Pinpoint the cell where the given text exists, returning its (X, Y) midpoint coordinate. 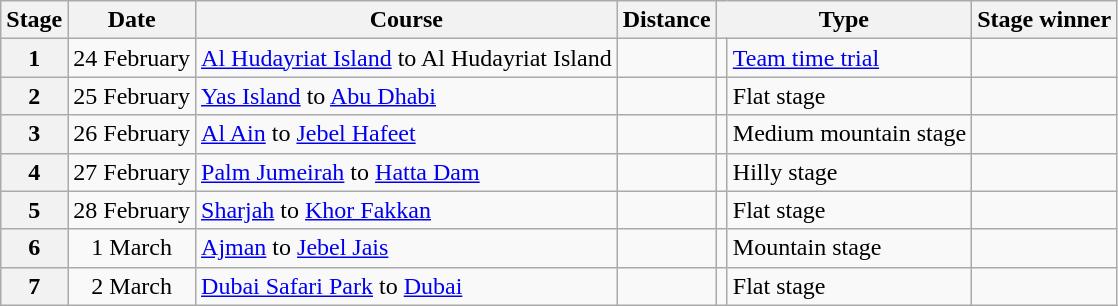
Sharjah to Khor Fakkan (407, 210)
Type (844, 20)
Distance (666, 20)
2 March (132, 286)
1 (34, 58)
7 (34, 286)
5 (34, 210)
Palm Jumeirah to Hatta Dam (407, 172)
Dubai Safari Park to Dubai (407, 286)
Course (407, 20)
4 (34, 172)
Hilly stage (849, 172)
Team time trial (849, 58)
Medium mountain stage (849, 134)
Yas Island to Abu Dhabi (407, 96)
28 February (132, 210)
Mountain stage (849, 248)
Al Hudayriat Island to Al Hudayriat Island (407, 58)
2 (34, 96)
6 (34, 248)
Al Ain to Jebel Hafeet (407, 134)
Date (132, 20)
1 March (132, 248)
Stage (34, 20)
3 (34, 134)
24 February (132, 58)
Stage winner (1044, 20)
26 February (132, 134)
27 February (132, 172)
25 February (132, 96)
Ajman to Jebel Jais (407, 248)
